For the text-containing cell, return its midpoint in [X, Y] coordinate format. 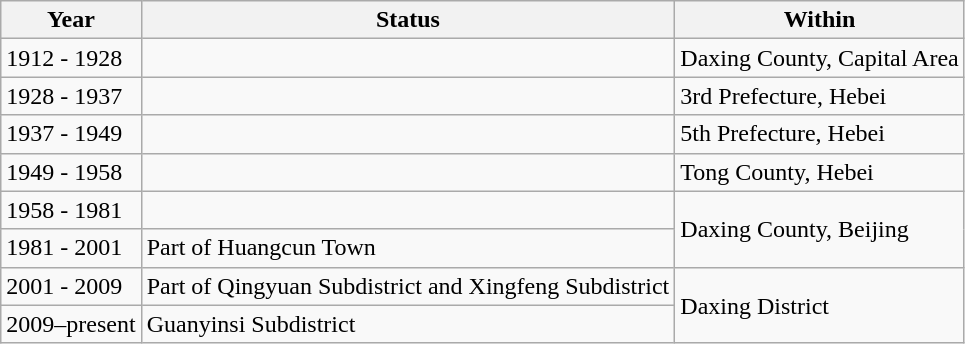
3rd Prefecture, Hebei [820, 96]
Daxing District [820, 305]
1912 - 1928 [71, 58]
2009–present [71, 324]
Part of Huangcun Town [408, 248]
Status [408, 20]
1928 - 1937 [71, 96]
Tong County, Hebei [820, 172]
1981 - 2001 [71, 248]
1958 - 1981 [71, 210]
Year [71, 20]
Guanyinsi Subdistrict [408, 324]
1937 - 1949 [71, 134]
Daxing County, Beijing [820, 229]
2001 - 2009 [71, 286]
5th Prefecture, Hebei [820, 134]
Daxing County, Capital Area [820, 58]
Within [820, 20]
Part of Qingyuan Subdistrict and Xingfeng Subdistrict [408, 286]
1949 - 1958 [71, 172]
